Return the (X, Y) coordinate for the center point of the cell that contains the specified text.  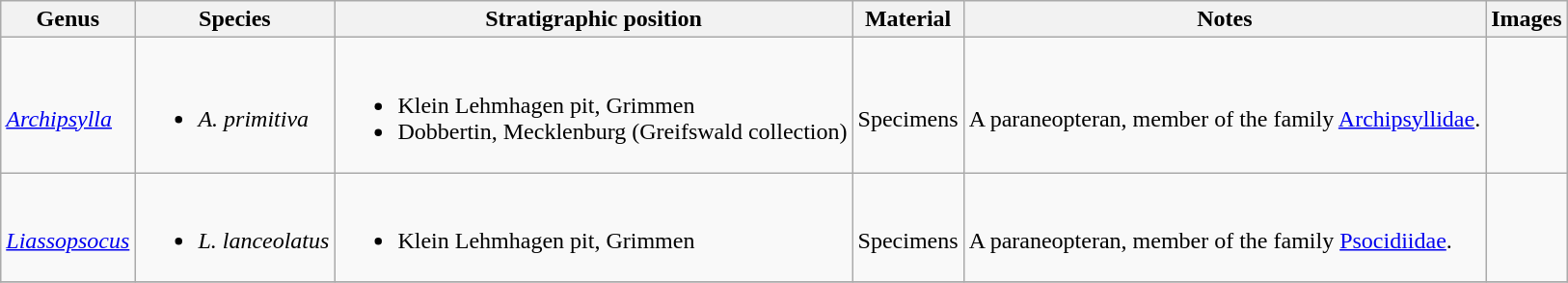
Stratigraphic position (594, 19)
Archipsylla (68, 105)
Species (235, 19)
A paraneopteran, member of the family Psocidiidae. (1225, 228)
A. primitiva (235, 105)
Liassopsocus (68, 228)
Material (908, 19)
Genus (68, 19)
Images (1527, 19)
A paraneopteran, member of the family Archipsyllidae. (1225, 105)
Notes (1225, 19)
Klein Lehmhagen pit, GrimmenDobbertin, Mecklenburg (Greifswald collection) (594, 105)
Klein Lehmhagen pit, Grimmen (594, 228)
L. lanceolatus (235, 228)
